Pinpoint the cell where the given text exists, returning its (x, y) midpoint coordinate. 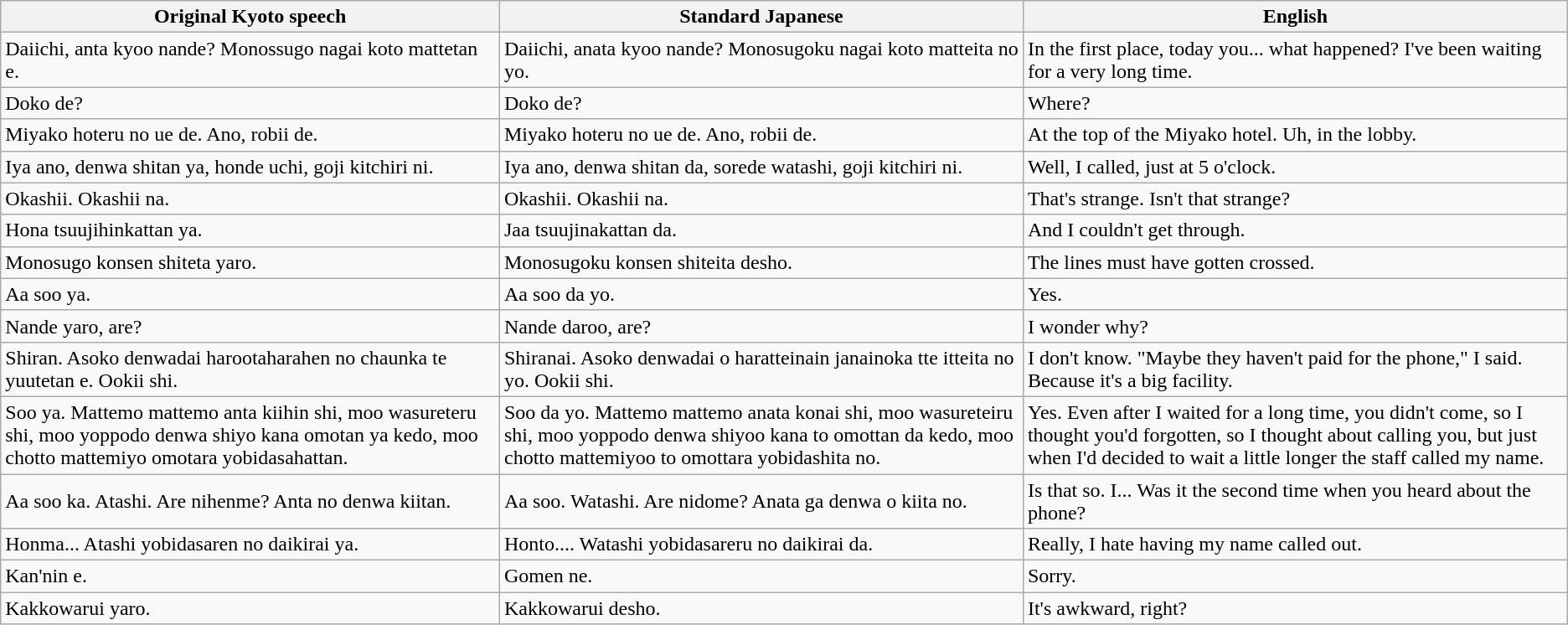
Shiranai. Asoko denwadai o haratteinain janainoka tte itteita no yo. Ookii shi. (761, 369)
Standard Japanese (761, 17)
In the first place, today you... what happened? I've been waiting for a very long time. (1295, 60)
Jaa tsuujinakattan da. (761, 230)
That's strange. Isn't that strange? (1295, 199)
At the top of the Miyako hotel. Uh, in the lobby. (1295, 135)
Daiichi, anata kyoo nande? Monosugoku nagai koto matteita no yo. (761, 60)
Where? (1295, 103)
Daiichi, anta kyoo nande? Monossugo nagai koto mattetan e. (250, 60)
Honma... Atashi yobidasaren no daikirai ya. (250, 545)
Aa soo ka. Atashi. Are nihenme? Anta no denwa kiitan. (250, 501)
I wonder why? (1295, 326)
The lines must have gotten crossed. (1295, 262)
Monosugo konsen shiteta yaro. (250, 262)
Kakkowarui desho. (761, 608)
Aa soo ya. (250, 294)
Nande yaro, are? (250, 326)
Kan'nin e. (250, 576)
Nande daroo, are? (761, 326)
Hona tsuujihinkattan ya. (250, 230)
Monosugoku konsen shiteita desho. (761, 262)
English (1295, 17)
Gomen ne. (761, 576)
Is that so. I... Was it the second time when you heard about the phone? (1295, 501)
Iya ano, denwa shitan da, sorede watashi, goji kitchiri ni. (761, 167)
It's awkward, right? (1295, 608)
Honto.... Watashi yobidasareru no daikirai da. (761, 545)
Well, I called, just at 5 o'clock. (1295, 167)
Original Kyoto speech (250, 17)
I don't know. "Maybe they haven't paid for the phone," I said. Because it's a big facility. (1295, 369)
Shiran. Asoko denwadai harootaharahen no chaunka te yuutetan e. Ookii shi. (250, 369)
And I couldn't get through. (1295, 230)
Aa soo. Watashi. Are nidome? Anata ga denwa o kiita no. (761, 501)
Kakkowarui yaro. (250, 608)
Iya ano, denwa shitan ya, honde uchi, goji kitchiri ni. (250, 167)
Yes. (1295, 294)
Sorry. (1295, 576)
Aa soo da yo. (761, 294)
Really, I hate having my name called out. (1295, 545)
